Return (X, Y) of the center of cell containing provided text 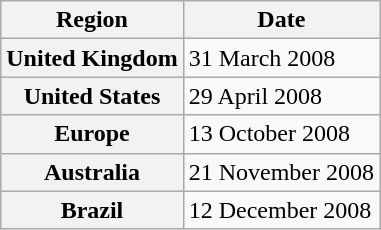
Europe (92, 134)
Australia (92, 172)
United States (92, 96)
Date (281, 20)
Brazil (92, 210)
United Kingdom (92, 58)
21 November 2008 (281, 172)
29 April 2008 (281, 96)
13 October 2008 (281, 134)
Region (92, 20)
12 December 2008 (281, 210)
31 March 2008 (281, 58)
